Find where the given text appears and provide that cell's center as (X, Y) coordinate. 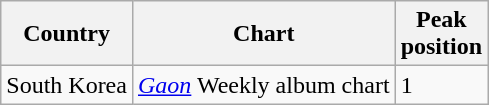
Gaon Weekly album chart (264, 85)
1 (441, 85)
South Korea (67, 85)
Peakposition (441, 34)
Chart (264, 34)
Country (67, 34)
